Determine the [X, Y] coordinate at the center of the cell enclosing the given text.  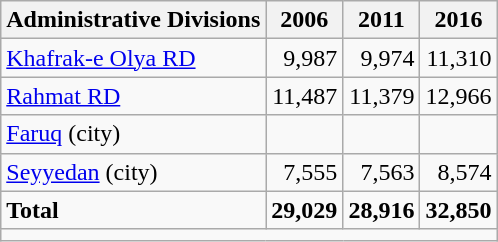
7,555 [304, 172]
Khafrak-e Olya RD [134, 58]
12,966 [458, 96]
8,574 [458, 172]
7,563 [382, 172]
Administrative Divisions [134, 20]
2016 [458, 20]
Rahmat RD [134, 96]
29,029 [304, 210]
11,379 [382, 96]
11,310 [458, 58]
2006 [304, 20]
2011 [382, 20]
9,987 [304, 58]
28,916 [382, 210]
Faruq (city) [134, 134]
11,487 [304, 96]
9,974 [382, 58]
Total [134, 210]
32,850 [458, 210]
Seyyedan (city) [134, 172]
